Locate the cell with the specified text and output its (x, y) center coordinate. 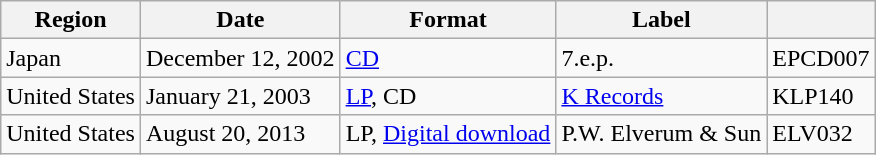
EPCD007 (821, 58)
LP, CD (448, 96)
CD (448, 58)
ELV032 (821, 134)
P.W. Elverum & Sun (662, 134)
7.e.p. (662, 58)
January 21, 2003 (240, 96)
December 12, 2002 (240, 58)
KLP140 (821, 96)
Label (662, 20)
Region (71, 20)
August 20, 2013 (240, 134)
LP, Digital download (448, 134)
Format (448, 20)
K Records (662, 96)
Date (240, 20)
Japan (71, 58)
